Search for the cell housing the specified text and yield its [x, y] center coordinate. 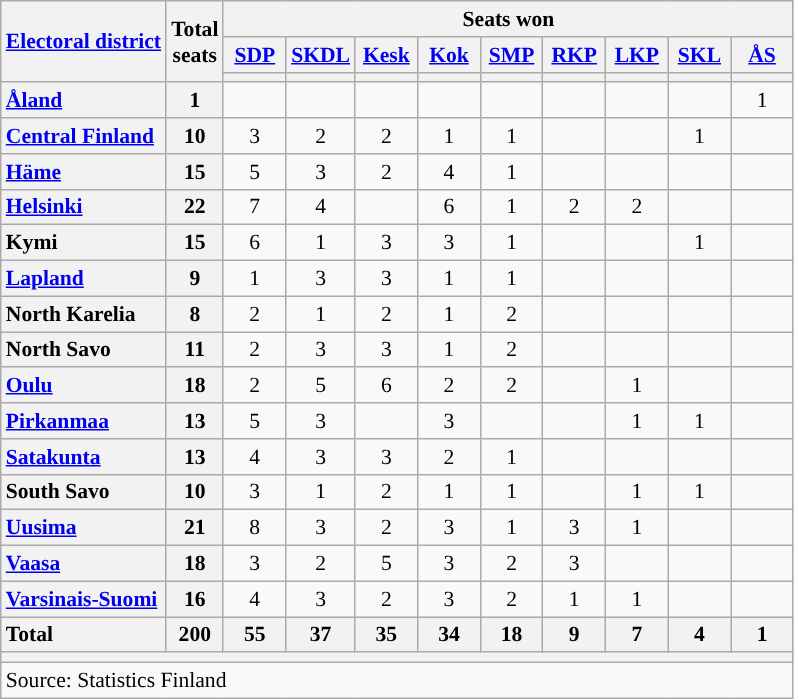
200 [194, 635]
Kok [450, 55]
35 [386, 635]
SKDL [320, 55]
Seats won [508, 19]
ÅS [762, 55]
South Savo [84, 492]
55 [254, 635]
Vaasa [84, 564]
North Karelia [84, 314]
Central Finland [84, 136]
Totalseats [194, 42]
Varsinais-Suomi [84, 599]
Kesk [386, 55]
Åland [84, 101]
RKP [574, 55]
21 [194, 528]
34 [450, 635]
37 [320, 635]
Kymi [84, 243]
Total [84, 635]
SMP [512, 55]
11 [194, 350]
16 [194, 599]
North Savo [84, 350]
Pirkanmaa [84, 421]
Satakunta [84, 457]
Helsinki [84, 207]
Source: Statistics Finland [398, 681]
Häme [84, 172]
Lapland [84, 279]
LKP [638, 55]
SKL [700, 55]
22 [194, 207]
Uusima [84, 528]
Electoral district [84, 42]
SDP [254, 55]
Oulu [84, 386]
